Identify which cell holds the provided text, then report its [x, y] central coordinate. 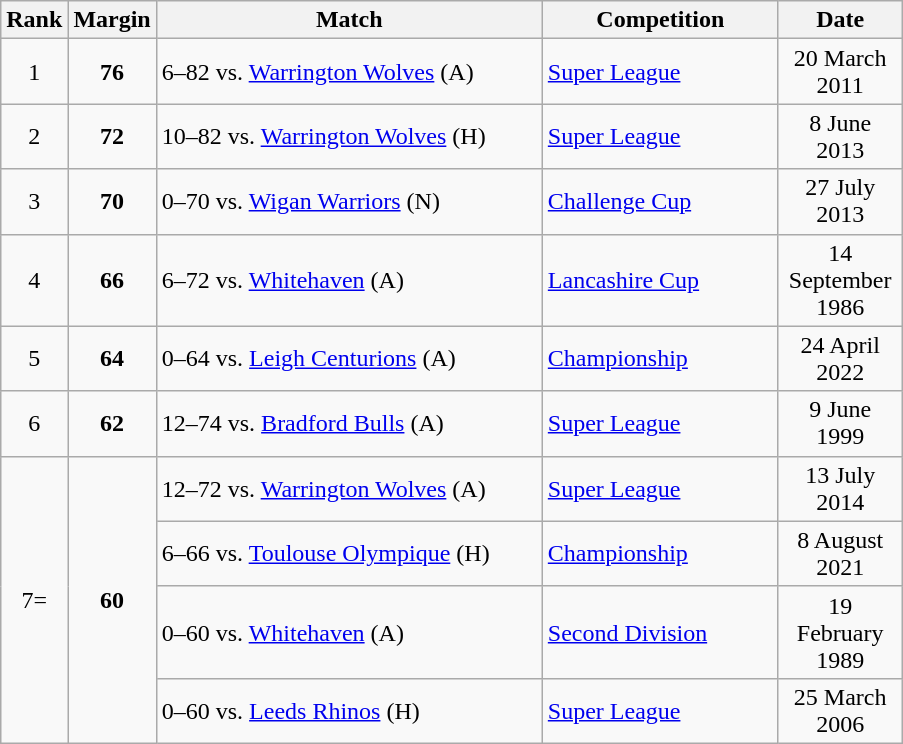
13 July 2014 [840, 488]
4 [34, 280]
Second Division [660, 632]
5 [34, 358]
2 [34, 136]
Match [349, 20]
Rank [34, 20]
25 March 2006 [840, 710]
0–70 vs. Wigan Warriors (N) [349, 202]
24 April 2022 [840, 358]
6–72 vs. Whitehaven (A) [349, 280]
14 September 1986 [840, 280]
8 August 2021 [840, 554]
Challenge Cup [660, 202]
76 [112, 72]
6 [34, 424]
10–82 vs. Warrington Wolves (H) [349, 136]
7= [34, 600]
66 [112, 280]
19 February 1989 [840, 632]
12–72 vs. Warrington Wolves (A) [349, 488]
Lancashire Cup [660, 280]
0–64 vs. Leigh Centurions (A) [349, 358]
0–60 vs. Whitehaven (A) [349, 632]
Margin [112, 20]
6–82 vs. Warrington Wolves (A) [349, 72]
12–74 vs. Bradford Bulls (A) [349, 424]
64 [112, 358]
62 [112, 424]
0–60 vs. Leeds Rhinos (H) [349, 710]
20 March 2011 [840, 72]
72 [112, 136]
9 June 1999 [840, 424]
70 [112, 202]
Competition [660, 20]
60 [112, 600]
3 [34, 202]
1 [34, 72]
6–66 vs. Toulouse Olympique (H) [349, 554]
8 June 2013 [840, 136]
27 July 2013 [840, 202]
Date [840, 20]
